Search for the cell housing the specified text and yield its [X, Y] center coordinate. 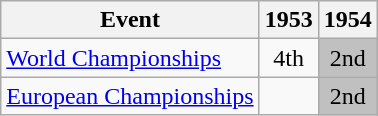
Event [130, 20]
World Championships [130, 58]
European Championships [130, 96]
1954 [348, 20]
1953 [288, 20]
4th [288, 58]
